Locate the cell with the specified text and output its [X, Y] center coordinate. 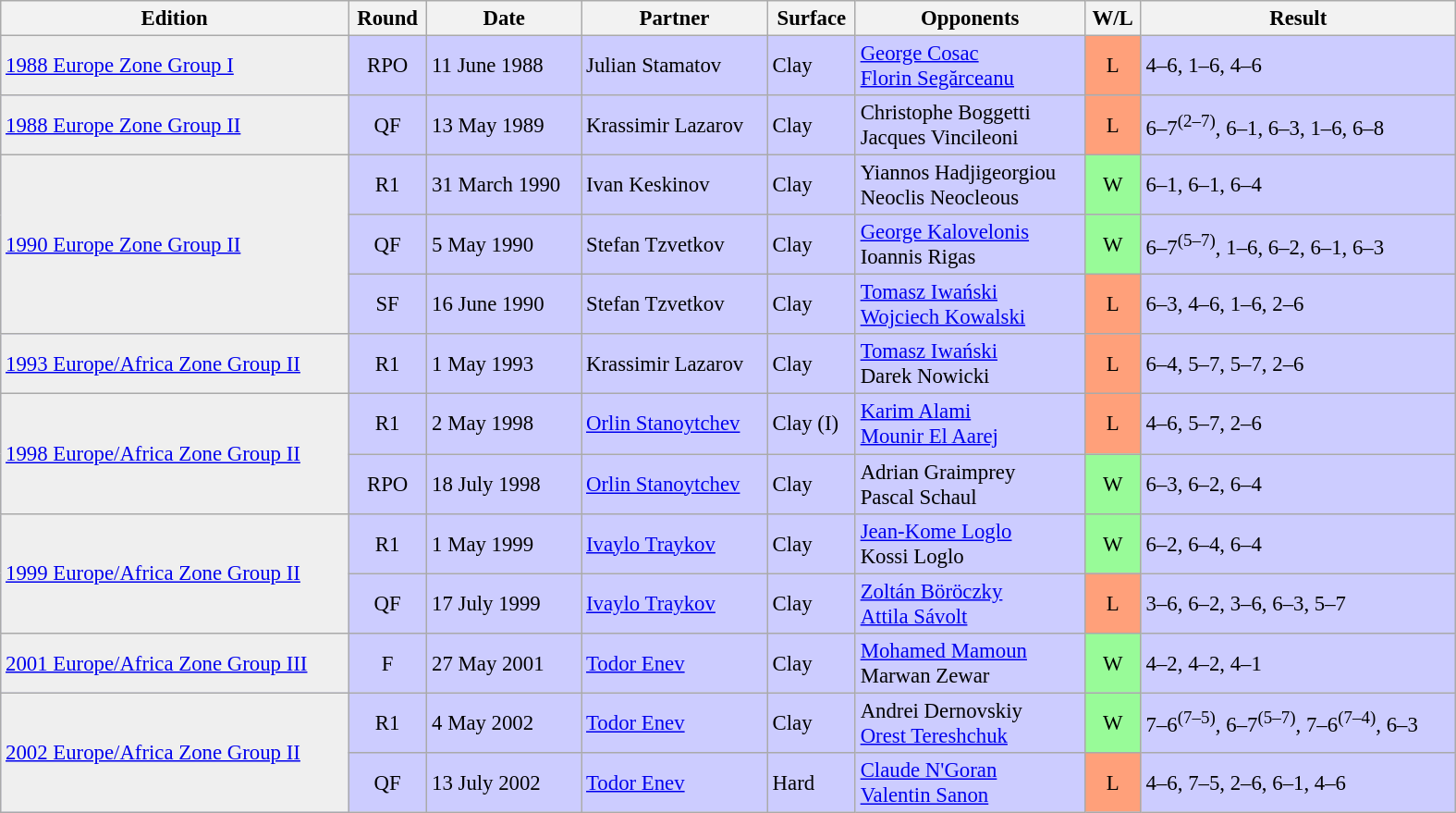
Ivan Keskinov [675, 185]
Date [505, 18]
F [386, 662]
1993 Europe/Africa Zone Group II [175, 364]
27 May 2001 [505, 662]
W/L [1113, 18]
Tomasz Iwański Wojciech Kowalski [970, 305]
Surface [812, 18]
1 May 1999 [505, 544]
Opponents [970, 18]
1 May 1993 [505, 364]
4–6, 5–7, 2–6 [1298, 424]
Tomasz Iwański Darek Nowicki [970, 364]
7–6(7–5), 6–7(5–7), 7–6(7–4), 6–3 [1298, 723]
6–7(5–7), 1–6, 6–2, 6–1, 6–3 [1298, 244]
2 May 1998 [505, 424]
Zoltán Böröczky Attila Sávolt [970, 603]
6–7(2–7), 6–1, 6–3, 1–6, 6–8 [1298, 126]
31 March 1990 [505, 185]
Partner [675, 18]
Result [1298, 18]
2001 Europe/Africa Zone Group III [175, 662]
Round [386, 18]
Hard [812, 782]
Mohamed Mamoun Marwan Zewar [970, 662]
Claude N'Goran Valentin Sanon [970, 782]
16 June 1990 [505, 305]
Clay (I) [812, 424]
Julian Stamatov [675, 67]
Edition [175, 18]
1990 Europe Zone Group II [175, 245]
6–1, 6–1, 6–4 [1298, 185]
Adrian Graimprey Pascal Schaul [970, 485]
18 July 1998 [505, 485]
6–2, 6–4, 6–4 [1298, 544]
4–2, 4–2, 4–1 [1298, 662]
17 July 1999 [505, 603]
13 May 1989 [505, 126]
1988 Europe Zone Group I [175, 67]
3–6, 6–2, 3–6, 6–3, 5–7 [1298, 603]
6–3, 6–2, 6–4 [1298, 485]
4–6, 7–5, 2–6, 6–1, 4–6 [1298, 782]
1999 Europe/Africa Zone Group II [175, 573]
6–3, 4–6, 1–6, 2–6 [1298, 305]
Jean-Kome Loglo Kossi Loglo [970, 544]
Yiannos Hadjigeorgiou Neoclis Neocleous [970, 185]
Andrei Dernovskiy Orest Tereshchuk [970, 723]
5 May 1990 [505, 244]
2002 Europe/Africa Zone Group II [175, 753]
6–4, 5–7, 5–7, 2–6 [1298, 364]
4 May 2002 [505, 723]
4–6, 1–6, 4–6 [1298, 67]
1998 Europe/Africa Zone Group II [175, 453]
Christophe Boggetti Jacques Vincileoni [970, 126]
1988 Europe Zone Group II [175, 126]
George Kalovelonis Ioannis Rigas [970, 244]
Karim Alami Mounir El Aarej [970, 424]
11 June 1988 [505, 67]
SF [386, 305]
13 July 2002 [505, 782]
George Cosac Florin Segărceanu [970, 67]
